Pinpoint the cell where the given text exists, returning its (X, Y) midpoint coordinate. 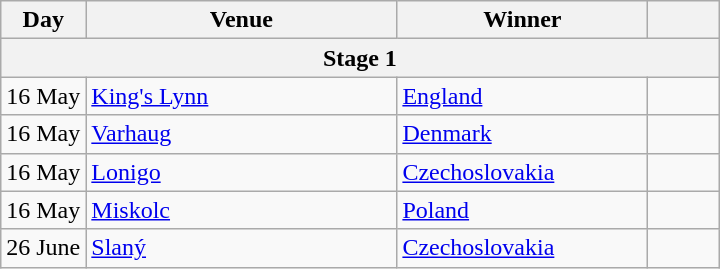
Slaný (242, 248)
Winner (522, 20)
Venue (242, 20)
England (522, 96)
Lonigo (242, 172)
Denmark (522, 134)
Varhaug (242, 134)
King's Lynn (242, 96)
Miskolc (242, 210)
Poland (522, 210)
Stage 1 (360, 58)
26 June (44, 248)
Day (44, 20)
